From the cell containing the given text, extract its center point as (X, Y) coordinate. 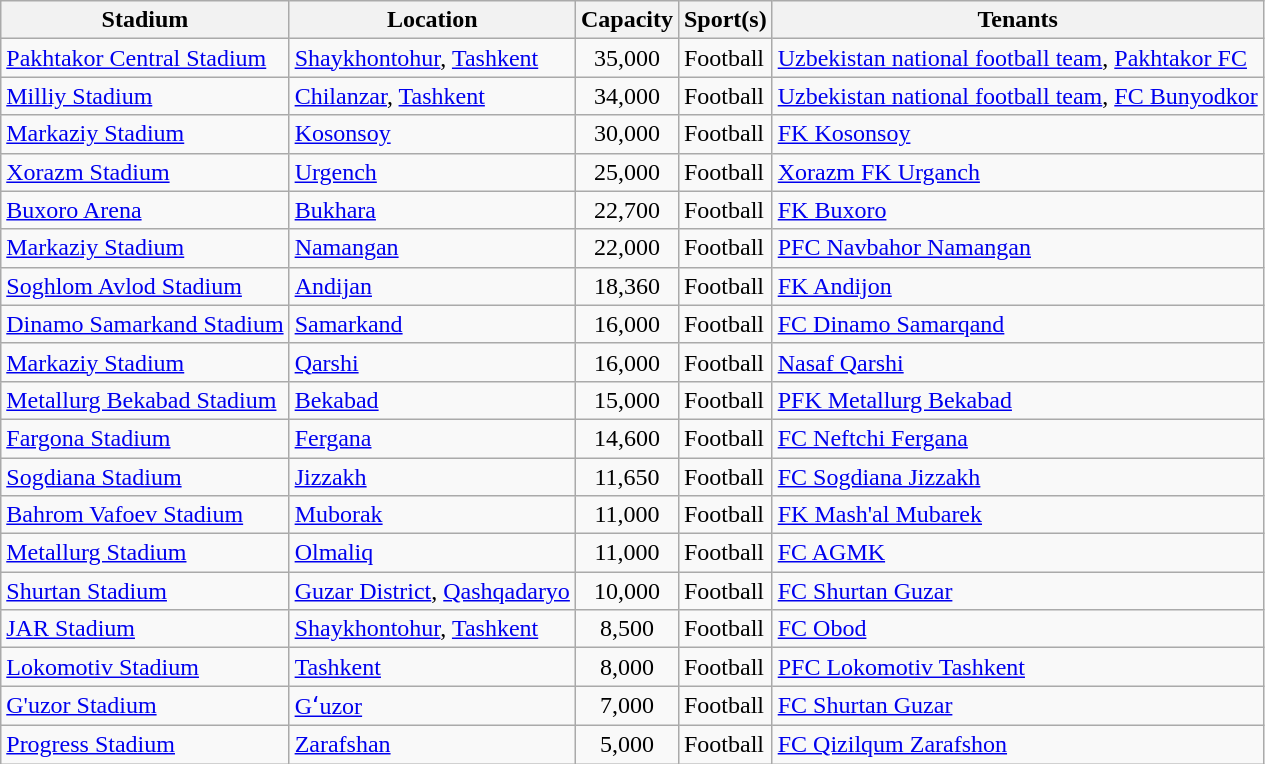
Location (432, 20)
PFC Navbahor Namangan (1018, 248)
FC Qizilqum Zarafshon (1018, 744)
30,000 (626, 134)
Sport(s) (725, 20)
JAR Stadium (145, 629)
Metallurg Stadium (145, 553)
22,000 (626, 248)
Progress Stadium (145, 744)
Fargona Stadium (145, 438)
Xorazm FK Urganch (1018, 172)
Tenants (1018, 20)
FC Dinamo Samarqand (1018, 324)
11,650 (626, 477)
Chilanzar, Tashkent (432, 96)
Namangan (432, 248)
Sogdiana Stadium (145, 477)
FC Obod (1018, 629)
18,360 (626, 286)
PFC Lokomotiv Tashkent (1018, 667)
FK Buxoro (1018, 210)
Samarkand (432, 324)
Uzbekistan national football team, FC Bunyodkor (1018, 96)
PFK Metallurg Bekabad (1018, 400)
5,000 (626, 744)
Stadium (145, 20)
FC AGMK (1018, 553)
Milliy Stadium (145, 96)
Lokomotiv Stadium (145, 667)
Uzbekistan national football team, Pakhtakor FC (1018, 58)
Bahrom Vafoev Stadium (145, 515)
Tashkent (432, 667)
Muborak (432, 515)
Bekabad (432, 400)
Xorazm Stadium (145, 172)
Gʻuzor (432, 706)
22,700 (626, 210)
FC Sogdiana Jizzakh (1018, 477)
35,000 (626, 58)
Pakhtakor Central Stadium (145, 58)
Buxoro Arena (145, 210)
25,000 (626, 172)
Urgench (432, 172)
Andijan (432, 286)
Dinamo Samarkand Stadium (145, 324)
Zarafshan (432, 744)
Guzar District, Qashqadaryo (432, 591)
Jizzakh (432, 477)
Shurtan Stadium (145, 591)
Nasaf Qarshi (1018, 362)
7,000 (626, 706)
10,000 (626, 591)
Fergana (432, 438)
Qarshi (432, 362)
FK Andijon (1018, 286)
Olmaliq (432, 553)
Soghlom Avlod Stadium (145, 286)
14,600 (626, 438)
8,500 (626, 629)
15,000 (626, 400)
FK Kosonsoy (1018, 134)
Metallurg Bekabad Stadium (145, 400)
FK Mash'al Mubarek (1018, 515)
Bukhara (432, 210)
8,000 (626, 667)
34,000 (626, 96)
Capacity (626, 20)
FC Neftchi Fergana (1018, 438)
Kosonsoy (432, 134)
G'uzor Stadium (145, 706)
